For the text-containing cell, return its midpoint in (X, Y) coordinate format. 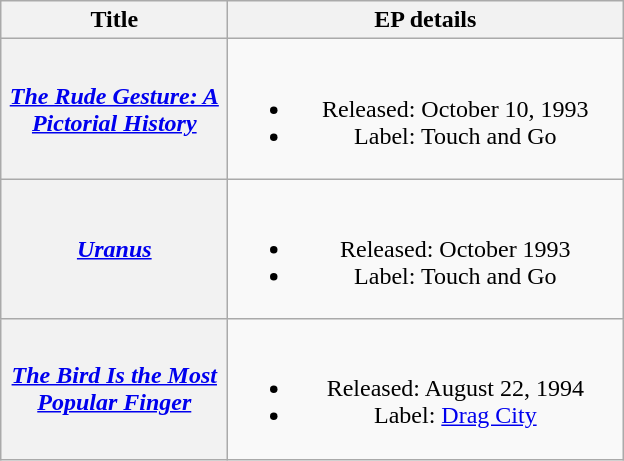
Released: October 1993Label: Touch and Go (426, 249)
Released: October 10, 1993Label: Touch and Go (426, 109)
Uranus (114, 249)
EP details (426, 20)
Released: August 22, 1994Label: Drag City (426, 389)
The Rude Gesture: A Pictorial History (114, 109)
Title (114, 20)
The Bird Is the Most Popular Finger (114, 389)
